For the text-containing cell, return its midpoint in [X, Y] coordinate format. 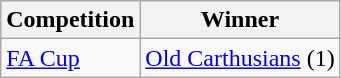
Old Carthusians (1) [240, 58]
FA Cup [70, 58]
Winner [240, 20]
Competition [70, 20]
